Find where the given text appears and provide that cell's center as [X, Y] coordinate. 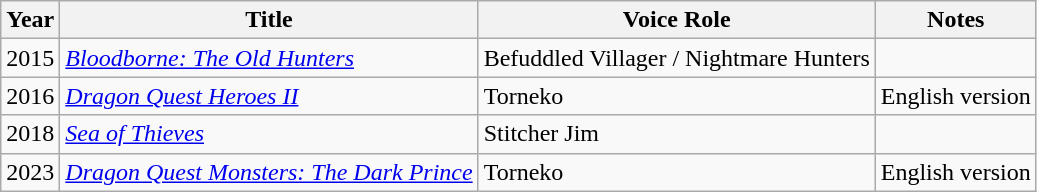
Title [269, 20]
2016 [30, 96]
Notes [956, 20]
Stitcher Jim [676, 134]
Dragon Quest Heroes II [269, 96]
2018 [30, 134]
2015 [30, 58]
Bloodborne: The Old Hunters [269, 58]
Dragon Quest Monsters: The Dark Prince [269, 172]
2023 [30, 172]
Voice Role [676, 20]
Sea of Thieves [269, 134]
Year [30, 20]
Befuddled Villager / Nightmare Hunters [676, 58]
